Determine the [x, y] coordinate at the center of the cell enclosing the given text.  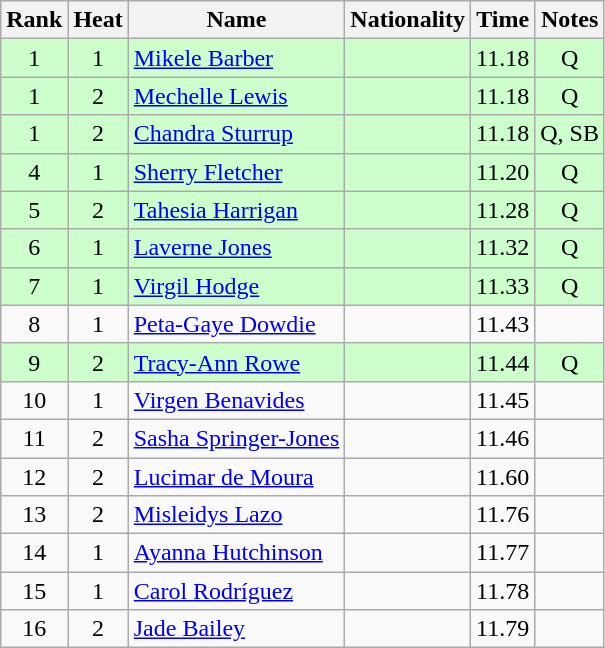
11.20 [503, 172]
Nationality [408, 20]
11.45 [503, 400]
11.76 [503, 515]
Jade Bailey [236, 629]
11.32 [503, 248]
Laverne Jones [236, 248]
14 [34, 553]
Tracy-Ann Rowe [236, 362]
Q, SB [570, 134]
5 [34, 210]
6 [34, 248]
Rank [34, 20]
9 [34, 362]
Mechelle Lewis [236, 96]
11.46 [503, 438]
Chandra Sturrup [236, 134]
11 [34, 438]
11.79 [503, 629]
Virgen Benavides [236, 400]
4 [34, 172]
Name [236, 20]
11.44 [503, 362]
Notes [570, 20]
16 [34, 629]
Sherry Fletcher [236, 172]
Tahesia Harrigan [236, 210]
15 [34, 591]
Virgil Hodge [236, 286]
13 [34, 515]
Time [503, 20]
11.43 [503, 324]
Ayanna Hutchinson [236, 553]
Heat [98, 20]
7 [34, 286]
Misleidys Lazo [236, 515]
Carol Rodríguez [236, 591]
11.77 [503, 553]
11.78 [503, 591]
Sasha Springer-Jones [236, 438]
8 [34, 324]
Lucimar de Moura [236, 477]
10 [34, 400]
Mikele Barber [236, 58]
11.28 [503, 210]
11.33 [503, 286]
11.60 [503, 477]
Peta-Gaye Dowdie [236, 324]
12 [34, 477]
